Return [x, y] of the center of cell containing provided text 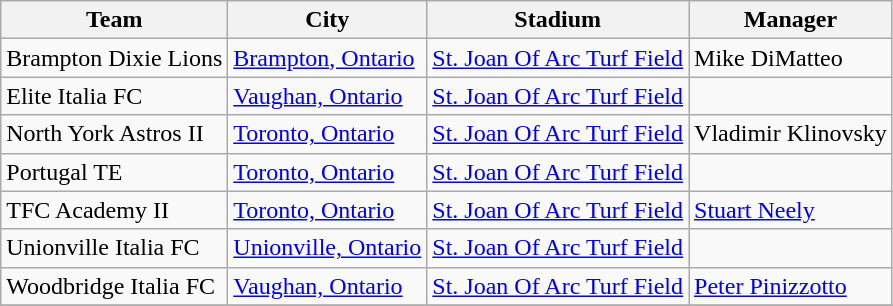
Brampton Dixie Lions [114, 58]
Stuart Neely [791, 210]
Brampton, Ontario [328, 58]
TFC Academy II [114, 210]
Unionville, Ontario [328, 248]
Team [114, 20]
Unionville Italia FC [114, 248]
Elite Italia FC [114, 96]
Mike DiMatteo [791, 58]
Vladimir Klinovsky [791, 134]
North York Astros II [114, 134]
Stadium [558, 20]
Portugal TE [114, 172]
Peter Pinizzotto [791, 286]
City [328, 20]
Manager [791, 20]
Woodbridge Italia FC [114, 286]
